Identify which cell holds the provided text, then report its [x, y] central coordinate. 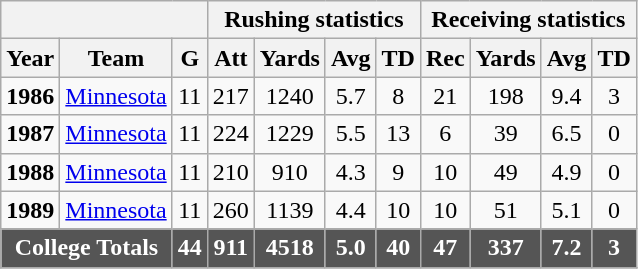
4.3 [350, 172]
1139 [290, 210]
4518 [290, 248]
198 [506, 96]
224 [230, 134]
Team [116, 58]
9 [398, 172]
Att [230, 58]
Year [30, 58]
44 [190, 248]
49 [506, 172]
911 [230, 248]
1229 [290, 134]
5.1 [566, 210]
217 [230, 96]
6 [445, 134]
5.0 [350, 248]
47 [445, 248]
910 [290, 172]
Rec [445, 58]
1986 [30, 96]
210 [230, 172]
21 [445, 96]
39 [506, 134]
Rushing statistics [314, 20]
6.5 [566, 134]
9.4 [566, 96]
7.2 [566, 248]
1989 [30, 210]
4.9 [566, 172]
13 [398, 134]
1988 [30, 172]
College Totals [86, 248]
5.5 [350, 134]
51 [506, 210]
40 [398, 248]
1240 [290, 96]
8 [398, 96]
G [190, 58]
5.7 [350, 96]
260 [230, 210]
337 [506, 248]
1987 [30, 134]
Receiving statistics [528, 20]
4.4 [350, 210]
